Search for the cell housing the specified text and yield its (x, y) center coordinate. 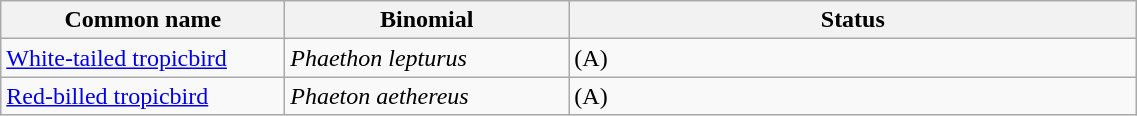
Binomial (427, 20)
Red-billed tropicbird (143, 96)
Phaethon lepturus (427, 58)
Phaeton aethereus (427, 96)
Status (853, 20)
White-tailed tropicbird (143, 58)
Common name (143, 20)
